Identify which cell holds the provided text, then report its (X, Y) central coordinate. 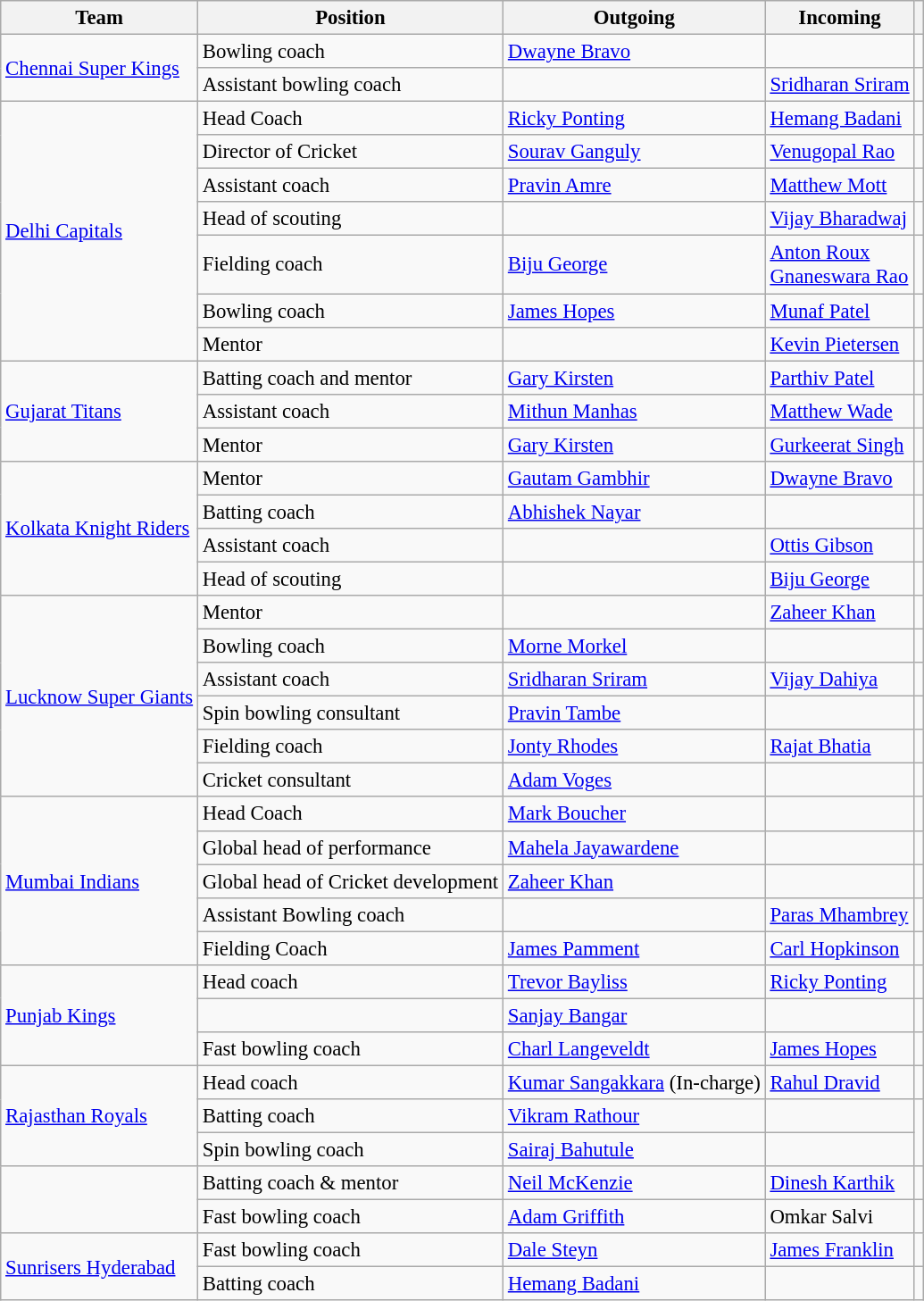
Vijay Bharadwaj (839, 219)
Gujarat Titans (100, 411)
Charl Langeveldt (635, 1049)
Team (100, 18)
Venugopal Rao (839, 152)
Mithun Manhas (635, 411)
Assistant Bowling coach (350, 914)
Pravin Amre (635, 186)
Incoming (839, 18)
Gurkeerat Singh (839, 445)
Matthew Wade (839, 411)
Munaf Patel (839, 311)
Dale Steyn (635, 1250)
Batting coach and mentor (350, 378)
Ottis Gibson (839, 546)
Jonty Rhodes (635, 746)
Sanjay Bangar (635, 1015)
Sunrisers Hyderabad (100, 1266)
Adam Voges (635, 780)
Adam Griffith (635, 1217)
Outgoing (635, 18)
Rahul Dravid (839, 1082)
Chennai Super Kings (100, 68)
Parthiv Patel (839, 378)
Kolkata Knight Riders (100, 529)
Kevin Pietersen (839, 344)
Omkar Salvi (839, 1217)
Cricket consultant (350, 780)
Anton Roux Gnaneswara Rao (839, 264)
Global head of Cricket development (350, 881)
Dinesh Karthik (839, 1183)
Position (350, 18)
Mumbai Indians (100, 881)
Abhishek Nayar (635, 512)
Sairaj Bahutule (635, 1150)
Gautam Gambhir (635, 479)
Mark Boucher (635, 814)
Assistant bowling coach (350, 85)
Neil McKenzie (635, 1183)
Mahela Jayawardene (635, 847)
Spin bowling coach (350, 1150)
James Franklin (839, 1250)
Matthew Mott (839, 186)
Kumar Sangakkara (In-charge) (635, 1082)
Rajat Bhatia (839, 746)
Pravin Tambe (635, 713)
Carl Hopkinson (839, 948)
Punjab Kings (100, 1016)
Vijay Dahiya (839, 680)
James Pamment (635, 948)
Delhi Capitals (100, 231)
Vikram Rathour (635, 1116)
Director of Cricket (350, 152)
Batting coach & mentor (350, 1183)
Rajasthan Royals (100, 1116)
Spin bowling consultant (350, 713)
Paras Mhambrey (839, 914)
Morne Morkel (635, 646)
Sourav Ganguly (635, 152)
Lucknow Super Giants (100, 696)
Trevor Bayliss (635, 982)
Global head of performance (350, 847)
Fielding Coach (350, 948)
